Scan for the cell matching the given text and deliver its (X, Y) coordinate at center. 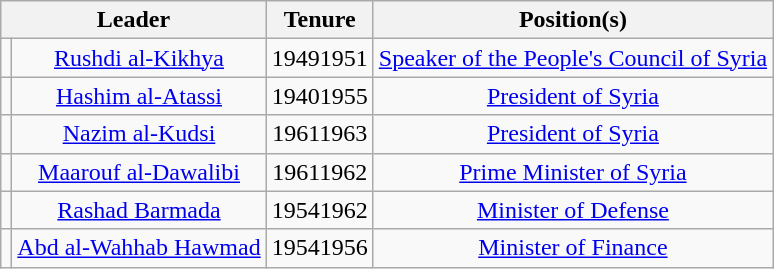
19401955 (320, 96)
Rushdi al-Kikhya (139, 58)
Position(s) (572, 20)
Tenure (320, 20)
Minister of Finance (572, 248)
Abd al-Wahhab Hawmad (139, 248)
19541962 (320, 210)
Leader (134, 20)
Minister of Defense (572, 210)
Maarouf al-Dawalibi (139, 172)
19491951 (320, 58)
19611962 (320, 172)
19541956 (320, 248)
19611963 (320, 134)
Prime Minister of Syria (572, 172)
Speaker of the People's Council of Syria (572, 58)
Rashad Barmada (139, 210)
Hashim al-Atassi (139, 96)
Nazim al-Kudsi (139, 134)
